Identify which cell holds the provided text, then report its [X, Y] central coordinate. 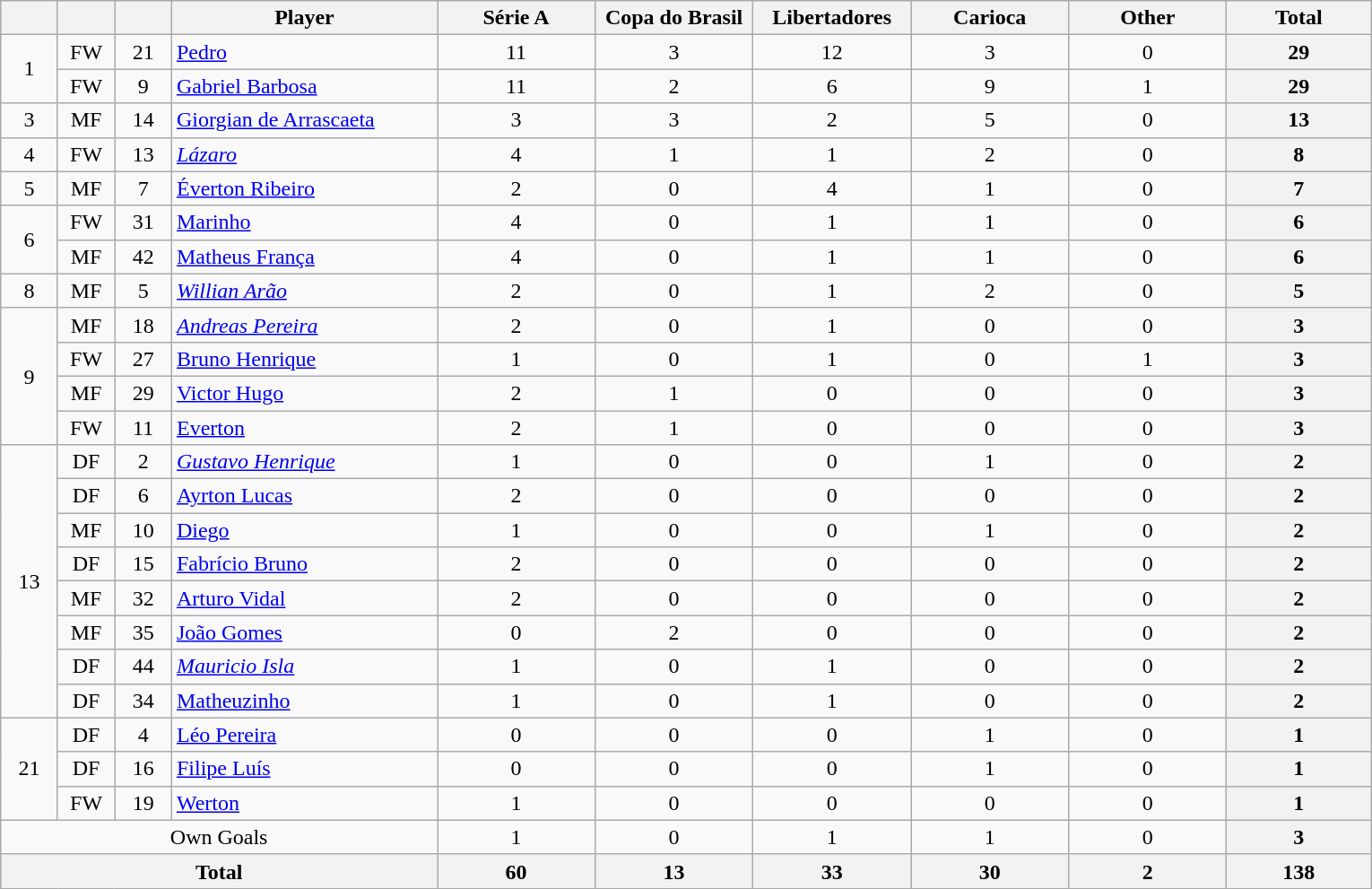
Série A [517, 18]
33 [832, 871]
Victor Hugo [304, 393]
Player [304, 18]
34 [143, 701]
14 [143, 120]
Bruno Henrique [304, 359]
Léo Pereira [304, 735]
Carioca [990, 18]
42 [143, 257]
Willian Arão [304, 291]
Arturo Vidal [304, 598]
60 [517, 871]
Gustavo Henrique [304, 462]
Libertadores [832, 18]
Ayrton Lucas [304, 496]
Copa do Brasil [674, 18]
18 [143, 325]
138 [1298, 871]
Werton [304, 803]
Giorgian de Arrascaeta [304, 120]
12 [832, 52]
Fabrício Bruno [304, 564]
Diego [304, 530]
Gabriel Barbosa [304, 86]
35 [143, 632]
19 [143, 803]
44 [143, 667]
Other [1148, 18]
10 [143, 530]
Filipe Luís [304, 769]
João Gomes [304, 632]
Own Goals [219, 837]
Matheuzinho [304, 701]
Matheus França [304, 257]
30 [990, 871]
15 [143, 564]
Pedro [304, 52]
Everton [304, 428]
Éverton Ribeiro [304, 188]
Andreas Pereira [304, 325]
Mauricio Isla [304, 667]
Lázaro [304, 154]
27 [143, 359]
Marinho [304, 222]
31 [143, 222]
32 [143, 598]
16 [143, 769]
